Detect which cell encompasses the target text, then output its [X, Y] center coordinate. 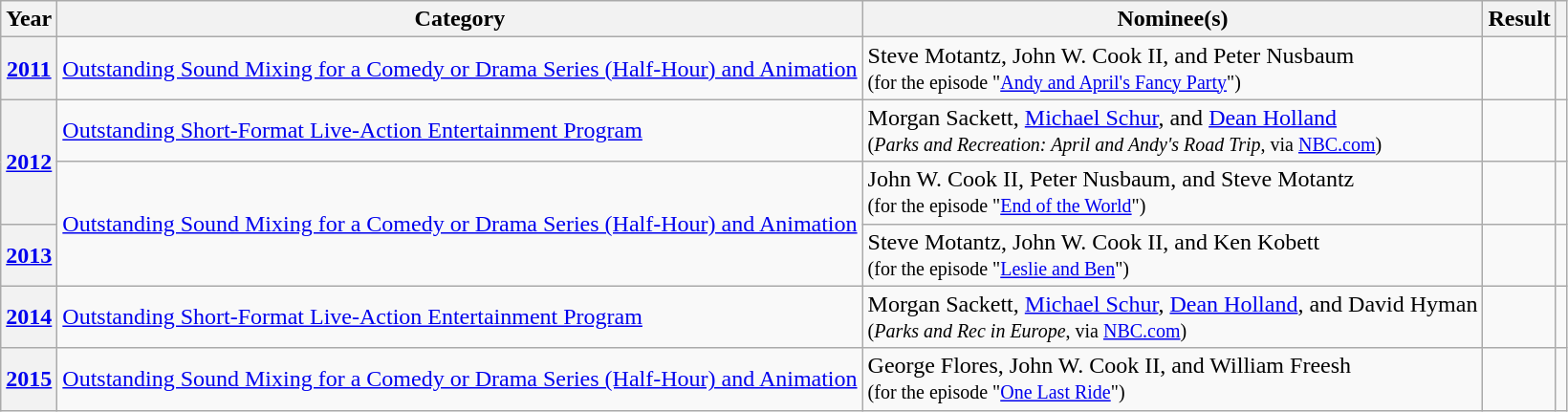
2013 [29, 254]
2011 [29, 69]
2015 [29, 379]
George Flores, John W. Cook II, and William Freesh(for the episode "One Last Ride") [1172, 379]
Morgan Sackett, Michael Schur, and Dean Holland(Parks and Recreation: April and Andy's Road Trip, via NBC.com) [1172, 130]
Steve Motantz, John W. Cook II, and Ken Kobett(for the episode "Leslie and Ben") [1172, 254]
Result [1519, 19]
Steve Motantz, John W. Cook II, and Peter Nusbaum(for the episode "Andy and April's Fancy Party") [1172, 69]
John W. Cook II, Peter Nusbaum, and Steve Motantz(for the episode "End of the World") [1172, 193]
2012 [29, 162]
Category [460, 19]
Morgan Sackett, Michael Schur, Dean Holland, and David Hyman(Parks and Rec in Europe, via NBC.com) [1172, 317]
Nominee(s) [1172, 19]
Year [29, 19]
2014 [29, 317]
